Return [x, y] of the center of cell containing provided text 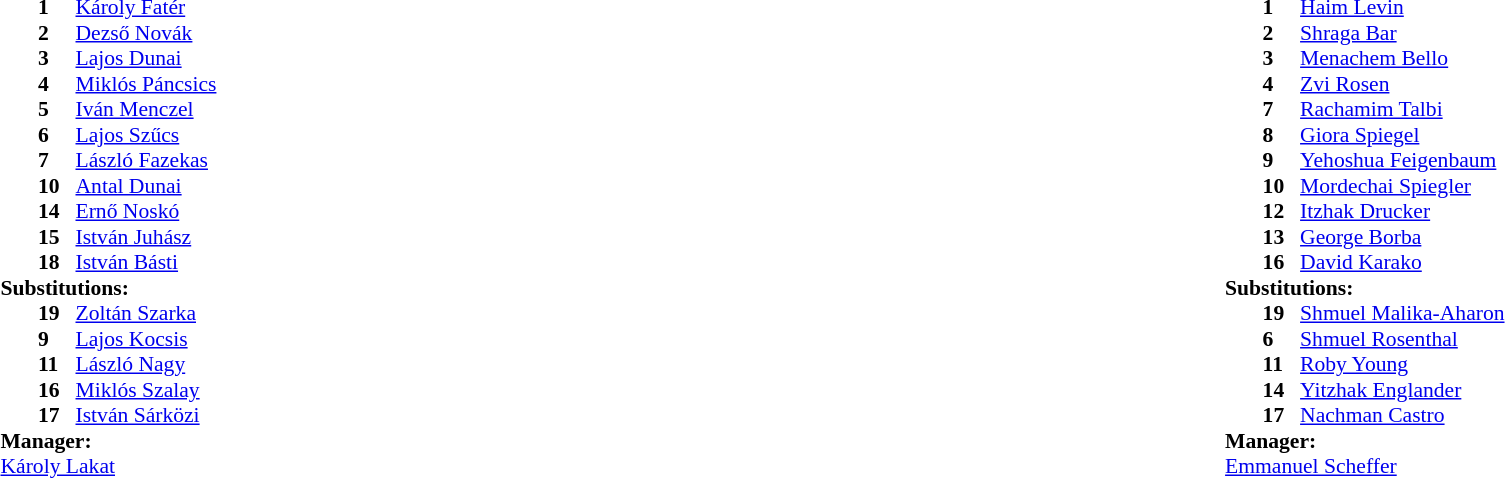
István Básti [146, 263]
Shmuel Rosenthal [1402, 339]
Nachman Castro [1402, 415]
Itzhak Drucker [1402, 211]
Dezső Novák [146, 33]
George Borba [1402, 237]
István Juhász [146, 237]
12 [1282, 211]
Mordechai Spiegler [1402, 186]
Lajos Dunai [146, 59]
Rachamim Talbi [1402, 109]
Shmuel Malika-Aharon [1402, 313]
Giora Spiegel [1402, 135]
Menachem Bello [1402, 59]
Miklós Szalay [146, 390]
István Sárközi [146, 415]
Shraga Bar [1402, 33]
Miklós Páncsics [146, 84]
13 [1282, 237]
Lajos Szűcs [146, 135]
Antal Dunai [146, 186]
Roby Young [1402, 365]
David Karako [1402, 263]
8 [1282, 135]
Lajos Kocsis [146, 339]
László Fazekas [146, 161]
Zvi Rosen [1402, 84]
Yehoshua Feigenbaum [1402, 161]
18 [57, 263]
Zoltán Szarka [146, 313]
László Nagy [146, 365]
Ernő Noskó [146, 211]
5 [57, 109]
15 [57, 237]
Iván Menczel [146, 109]
Yitzhak Englander [1402, 390]
